Search for the cell housing the specified text and yield its [x, y] center coordinate. 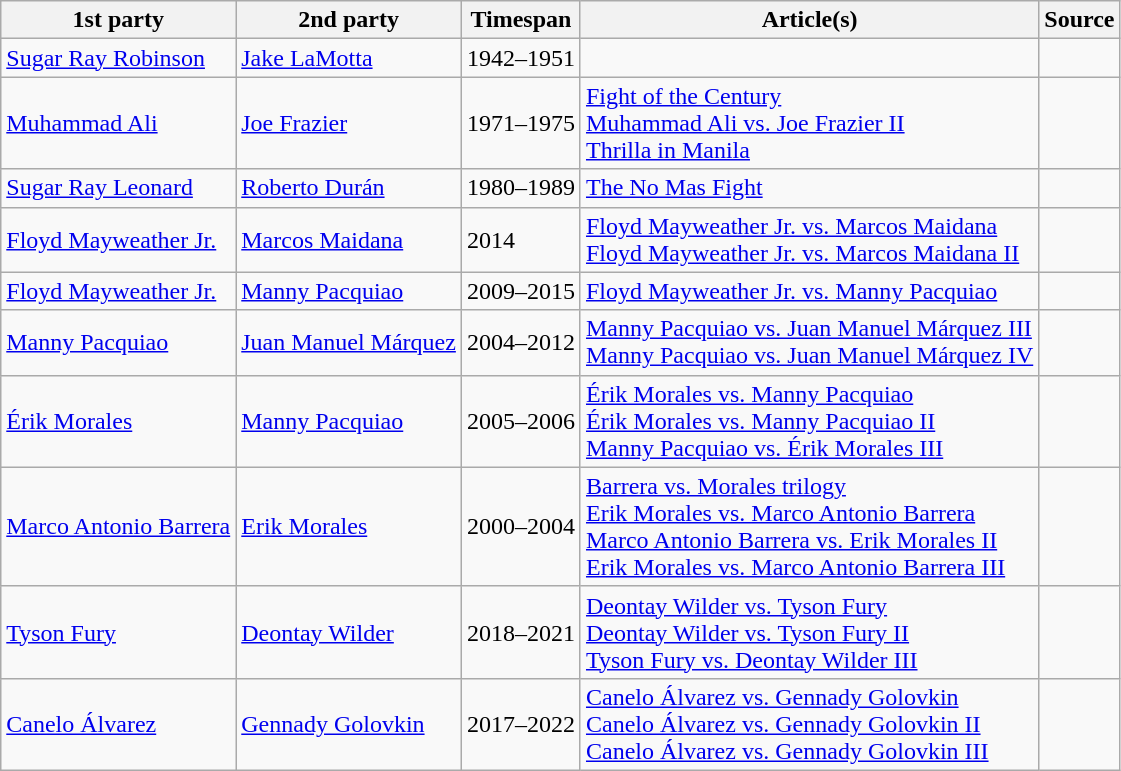
Marco Antonio Barrera [118, 526]
Joe Frazier [349, 123]
Article(s) [809, 20]
Fight of the CenturyMuhammad Ali vs. Joe Frazier IIThrilla in Manila [809, 123]
The No Mas Fight [809, 188]
2005–2006 [520, 421]
Source [1080, 20]
Gennady Golovkin [349, 724]
Manny Pacquiao vs. Juan Manuel Márquez IIIManny Pacquiao vs. Juan Manuel Márquez IV [809, 342]
Muhammad Ali [118, 123]
Canelo Álvarez vs. Gennady GolovkinCanelo Álvarez vs. Gennady Golovkin IICanelo Álvarez vs. Gennady Golovkin III [809, 724]
Érik Morales [118, 421]
Érik Morales vs. Manny PacquiaoÉrik Morales vs. Manny Pacquiao IIManny Pacquiao vs. Érik Morales III [809, 421]
1st party [118, 20]
Timespan [520, 20]
Deontay Wilder [349, 632]
2000–2004 [520, 526]
1942–1951 [520, 58]
Deontay Wilder vs. Tyson FuryDeontay Wilder vs. Tyson Fury IITyson Fury vs. Deontay Wilder III [809, 632]
2nd party [349, 20]
Tyson Fury [118, 632]
Barrera vs. Morales trilogyErik Morales vs. Marco Antonio BarreraMarco Antonio Barrera vs. Erik Morales IIErik Morales vs. Marco Antonio Barrera III [809, 526]
Sugar Ray Leonard [118, 188]
2018–2021 [520, 632]
1971–1975 [520, 123]
Floyd Mayweather Jr. vs. Marcos MaidanaFloyd Mayweather Jr. vs. Marcos Maidana II [809, 240]
Sugar Ray Robinson [118, 58]
Roberto Durán [349, 188]
Jake LaMotta [349, 58]
2017–2022 [520, 724]
Floyd Mayweather Jr. vs. Manny Pacquiao [809, 291]
2009–2015 [520, 291]
Juan Manuel Márquez [349, 342]
1980–1989 [520, 188]
Canelo Álvarez [118, 724]
Erik Morales [349, 526]
2004–2012 [520, 342]
Marcos Maidana [349, 240]
2014 [520, 240]
